Provide the (X, Y) coordinate of the cell's center where the given text is located.  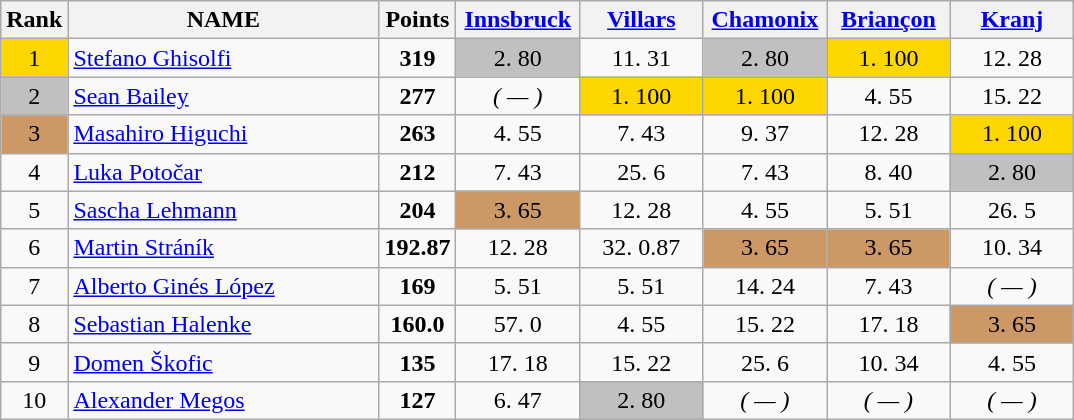
212 (418, 172)
3 (34, 134)
319 (418, 58)
7 (34, 286)
9 (34, 362)
192.87 (418, 248)
NAME (224, 20)
127 (418, 400)
57. 0 (518, 324)
14. 24 (765, 286)
6 (34, 248)
Sean Bailey (224, 96)
32. 0.87 (642, 248)
204 (418, 210)
Rank (34, 20)
Briançon (889, 20)
Kranj (1012, 20)
Domen Škofic (224, 362)
4 (34, 172)
277 (418, 96)
Chamonix (765, 20)
6. 47 (518, 400)
Sascha Lehmann (224, 210)
2 (34, 96)
Stefano Ghisolfi (224, 58)
Luka Potočar (224, 172)
11. 31 (642, 58)
26. 5 (1012, 210)
135 (418, 362)
8 (34, 324)
10 (34, 400)
160.0 (418, 324)
Innsbruck (518, 20)
1 (34, 58)
263 (418, 134)
Alberto Ginés López (224, 286)
9. 37 (765, 134)
Villars (642, 20)
5 (34, 210)
Sebastian Halenke (224, 324)
Points (418, 20)
169 (418, 286)
Masahiro Higuchi (224, 134)
8. 40 (889, 172)
Alexander Megos (224, 400)
Martin Stráník (224, 248)
